Scan for the cell matching the given text and deliver its (X, Y) coordinate at center. 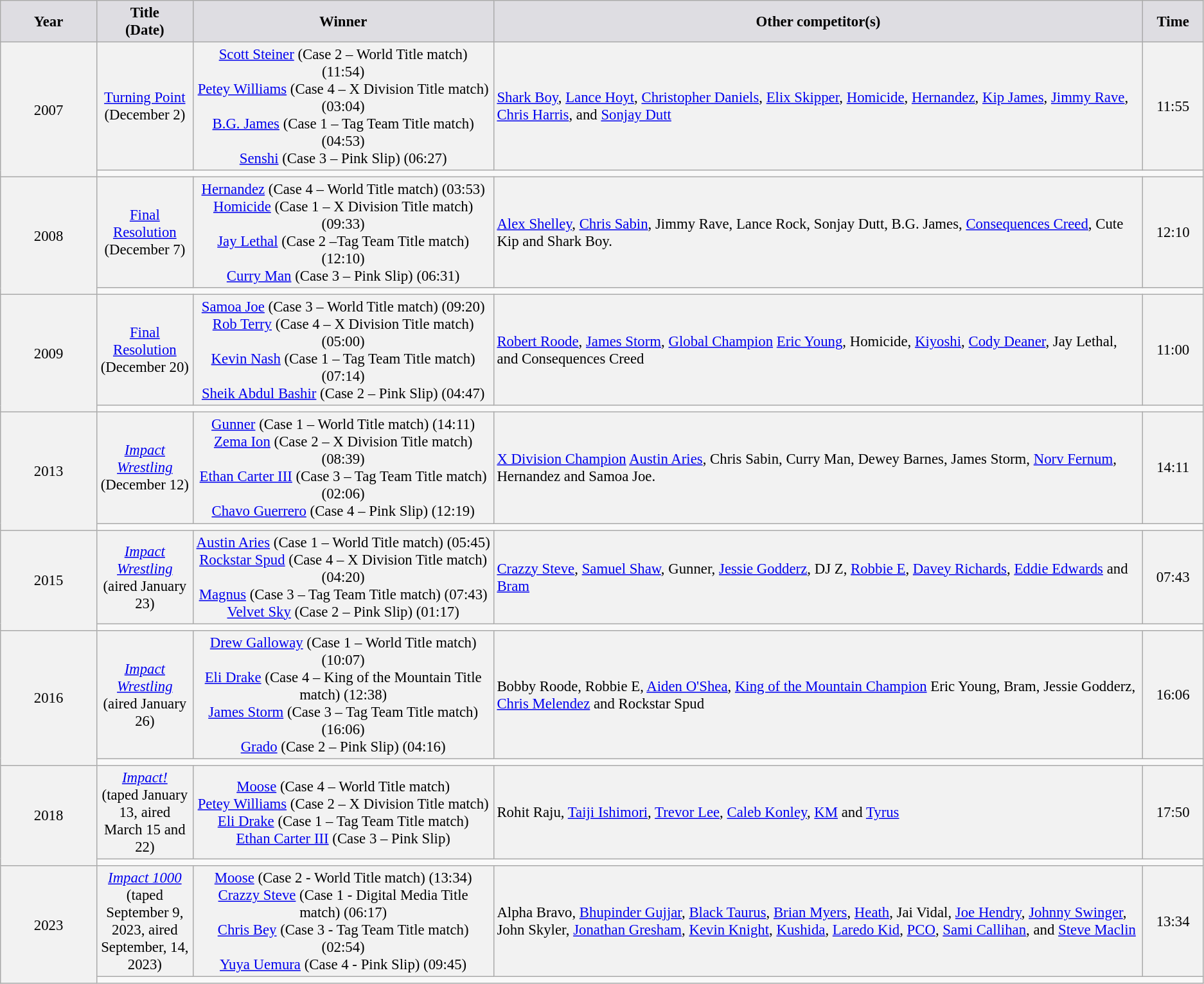
17:50 (1173, 813)
Shark Boy, Lance Hoyt, Christopher Daniels, Elix Skipper, Homicide, Hernandez, Kip James, Jimmy Rave, Chris Harris, and Sonjay Dutt (819, 107)
Final Resolution(December 20) (145, 351)
2007 (49, 110)
Other competitor(s) (819, 22)
Crazzy Steve, Samuel Shaw, Gunner, Jessie Godderz, DJ Z, Robbie E, Davey Richards, Eddie Edwards and Bram (819, 577)
2018 (49, 816)
X Division Champion Austin Aries, Chris Sabin, Curry Man, Dewey Barnes, James Storm, Norv Fernum, Hernandez and Samoa Joe. (819, 468)
2008 (49, 236)
Bobby Roode, Robbie E, Aiden O'Shea, King of the Mountain Champion Eric Young, Bram, Jessie Godderz, Chris Melendez and Rockstar Spud (819, 694)
2023 (49, 925)
11:00 (1173, 351)
12:10 (1173, 233)
Impact Wrestling(aired January 26) (145, 694)
Impact Wrestling (December 12) (145, 468)
Impact Wrestling(aired January 23) (145, 577)
Final Resolution(December 7) (145, 233)
Alex Shelley, Chris Sabin, Jimmy Rave, Lance Rock, Sonjay Dutt, B.G. James, Consequences Creed, Cute Kip and Shark Boy. (819, 233)
Impact! (taped January 13, aired March 15 and 22) (145, 813)
16:06 (1173, 694)
Winner (343, 22)
07:43 (1173, 577)
Rohit Raju, Taiji Ishimori, Trevor Lee, Caleb Konley, KM and Tyrus (819, 813)
11:55 (1173, 107)
2009 (49, 353)
13:34 (1173, 921)
Robert Roode, James Storm, Global Champion Eric Young, Homicide, Kiyoshi, Cody Deaner, Jay Lethal, and Consequences Creed (819, 351)
2013 (49, 471)
Turning Point(December 2) (145, 107)
2015 (49, 580)
14:11 (1173, 468)
Impact 1000(taped September 9, 2023, aired September, 14, 2023) (145, 921)
2016 (49, 698)
Title(Date) (145, 22)
Year (49, 22)
Time (1173, 22)
